Identify which cell holds the provided text, then report its (X, Y) central coordinate. 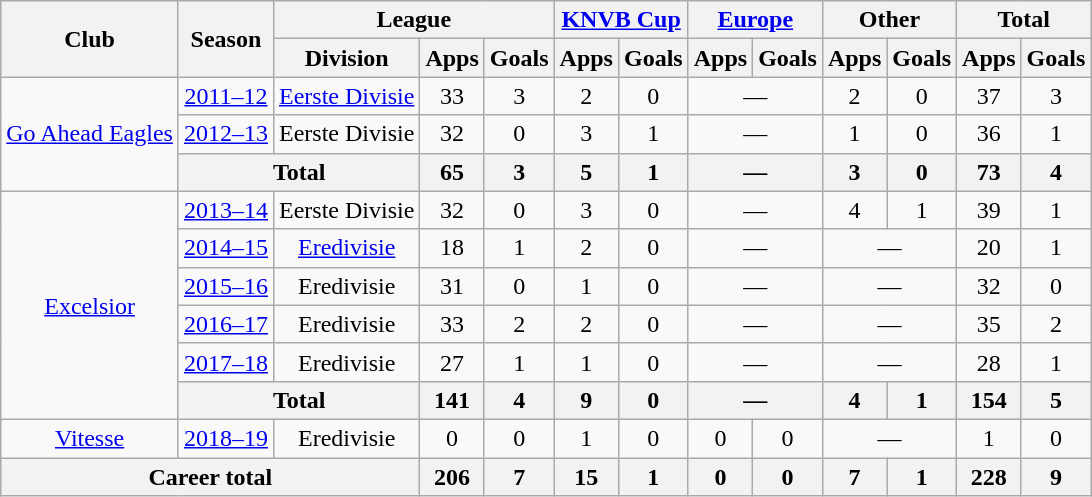
37 (989, 96)
27 (452, 362)
2018–19 (226, 438)
20 (989, 248)
73 (989, 172)
28 (989, 362)
39 (989, 210)
Excelsior (90, 305)
2013–14 (226, 210)
Europe (755, 20)
141 (452, 400)
2017–18 (226, 362)
2014–15 (226, 248)
Season (226, 39)
Other (889, 20)
Career total (210, 477)
Division (346, 58)
2015–16 (226, 286)
2012–13 (226, 134)
League (414, 20)
Go Ahead Eagles (90, 134)
31 (452, 286)
18 (452, 248)
KNVB Cup (621, 20)
228 (989, 477)
2011–12 (226, 96)
36 (989, 134)
65 (452, 172)
154 (989, 400)
206 (452, 477)
2016–17 (226, 324)
Club (90, 39)
15 (586, 477)
Vitesse (90, 438)
35 (989, 324)
